Locate the cell with the specified text and output its (x, y) center coordinate. 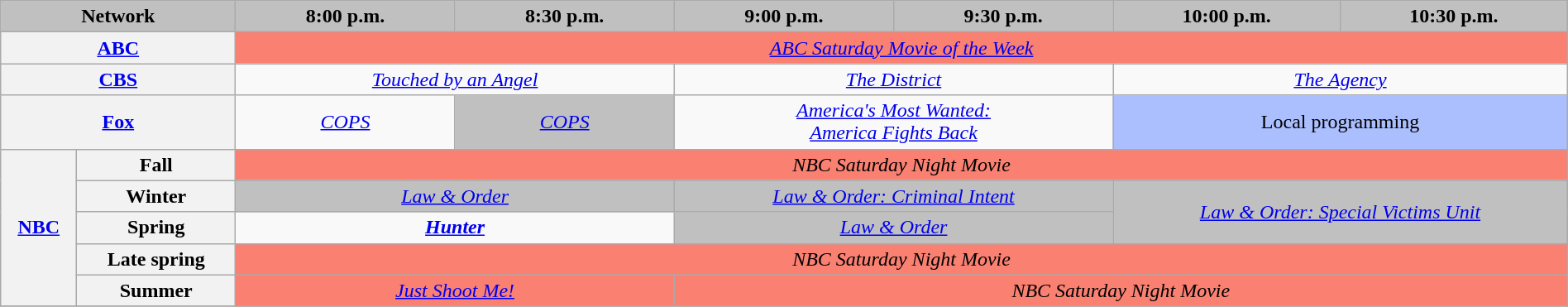
The Agency (1340, 79)
Summer (156, 290)
Spring (156, 228)
Winter (156, 196)
ABC (118, 48)
9:00 p.m. (784, 17)
10:00 p.m. (1227, 17)
Fall (156, 165)
NBC (39, 228)
8:30 p.m. (564, 17)
Just Shoot Me! (455, 290)
Law & Order: Special Victims Unit (1340, 212)
Local programming (1340, 122)
CBS (118, 79)
Law & Order: Criminal Intent (893, 196)
Network (118, 17)
America's Most Wanted:America Fights Back (893, 122)
10:30 p.m. (1454, 17)
9:30 p.m. (1004, 17)
ABC Saturday Movie of the Week (901, 48)
The District (893, 79)
8:00 p.m. (346, 17)
Late spring (156, 259)
Hunter (455, 228)
Touched by an Angel (455, 79)
Fox (118, 122)
